Find where the given text appears and provide that cell's center as (x, y) coordinate. 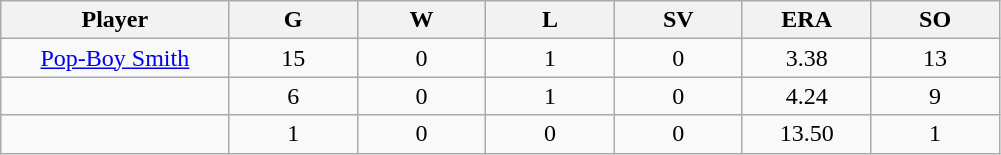
15 (293, 58)
3.38 (806, 58)
Player (115, 20)
9 (936, 96)
Pop-Boy Smith (115, 58)
ERA (806, 20)
G (293, 20)
6 (293, 96)
SV (678, 20)
L (550, 20)
4.24 (806, 96)
13.50 (806, 134)
SO (936, 20)
13 (936, 58)
W (421, 20)
